Extract the (X, Y) coordinate from the center of the cell holding the provided text.  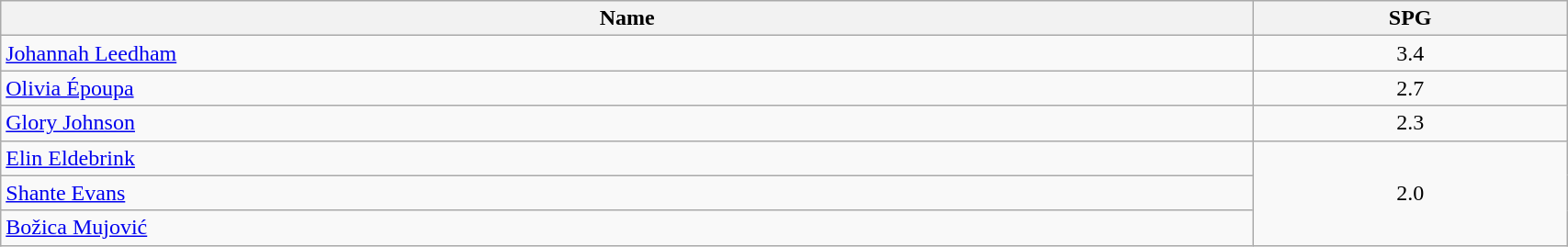
Božica Mujović (627, 228)
Name (627, 18)
SPG (1411, 18)
2.0 (1411, 193)
Elin Eldebrink (627, 158)
2.7 (1411, 88)
Johannah Leedham (627, 53)
Olivia Époupa (627, 88)
Shante Evans (627, 193)
3.4 (1411, 53)
Glory Johnson (627, 123)
2.3 (1411, 123)
